Pinpoint the cell where the given text exists, returning its (x, y) midpoint coordinate. 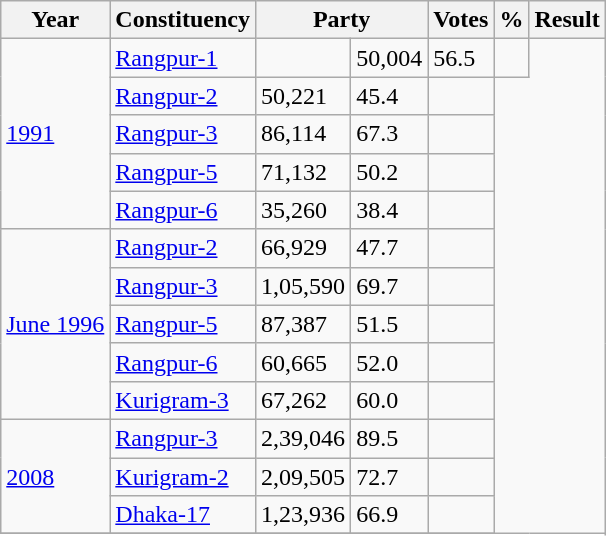
2,09,505 (304, 477)
52.0 (390, 362)
35,260 (304, 210)
June 1996 (56, 324)
Dhaka-17 (183, 515)
89.5 (390, 438)
72.7 (390, 477)
Constituency (183, 20)
50,004 (390, 58)
45.4 (390, 96)
Kurigram-3 (183, 400)
51.5 (390, 324)
1991 (56, 134)
86,114 (304, 134)
47.7 (390, 248)
66.9 (390, 515)
60.0 (390, 400)
Rangpur-1 (183, 58)
56.5 (461, 58)
67,262 (304, 400)
71,132 (304, 172)
87,387 (304, 324)
1,23,936 (304, 515)
Party (342, 20)
Kurigram-2 (183, 477)
50.2 (390, 172)
2008 (56, 476)
Votes (461, 20)
67.3 (390, 134)
38.4 (390, 210)
Result (567, 20)
2,39,046 (304, 438)
50,221 (304, 96)
66,929 (304, 248)
Year (56, 20)
60,665 (304, 362)
69.7 (390, 286)
% (512, 20)
1,05,590 (304, 286)
